Output the (x, y) coordinate of the center of the cell containing the given text.  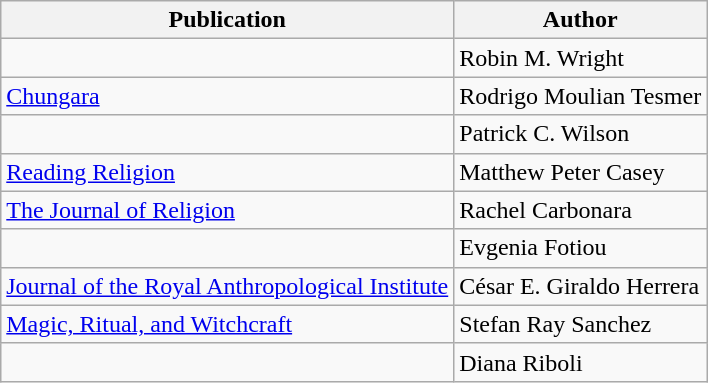
Diana Riboli (580, 362)
Matthew Peter Casey (580, 172)
Rachel Carbonara (580, 210)
Magic, Ritual, and Witchcraft (228, 324)
Author (580, 20)
Reading Religion (228, 172)
Stefan Ray Sanchez (580, 324)
Journal of the Royal Anthropological Institute (228, 286)
Patrick C. Wilson (580, 134)
César E. Giraldo Herrera (580, 286)
Chungara (228, 96)
Robin M. Wright (580, 58)
The Journal of Religion (228, 210)
Rodrigo Moulian Tesmer (580, 96)
Publication (228, 20)
Evgenia Fotiou (580, 248)
